Pinpoint the cell where the given text exists, returning its (X, Y) midpoint coordinate. 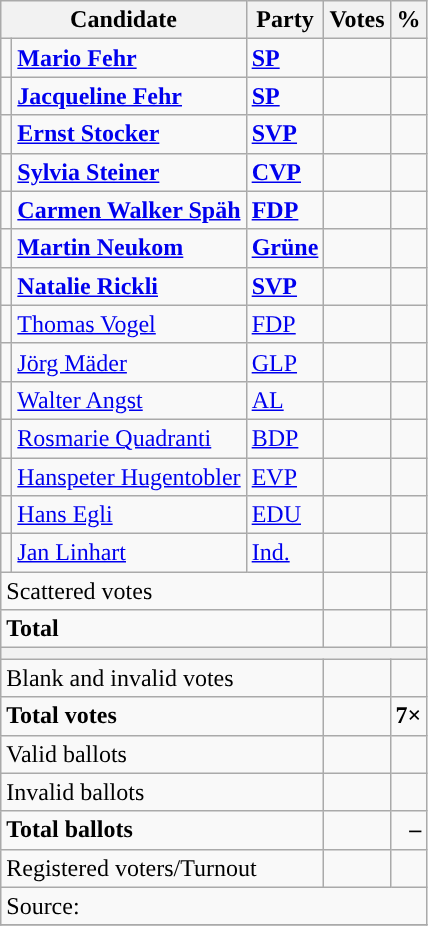
EDU (285, 515)
AL (285, 400)
– (408, 830)
Rosmarie Quadranti (129, 438)
Ind. (285, 553)
Hans Egli (129, 515)
Valid ballots (162, 754)
Scattered votes (162, 591)
Invalid ballots (162, 792)
Total ballots (162, 830)
Thomas Vogel (129, 324)
Grüne (285, 248)
Martin Neukom (129, 248)
Blank and invalid votes (162, 678)
CVP (285, 172)
Jörg Mäder (129, 362)
GLP (285, 362)
Jacqueline Fehr (129, 96)
% (408, 20)
Mario Fehr (129, 58)
Jan Linhart (129, 553)
Walter Angst (129, 400)
BDP (285, 438)
Carmen Walker Späh (129, 210)
EVP (285, 477)
Ernst Stocker (129, 134)
Votes (357, 20)
Total (162, 629)
Party (285, 20)
Sylvia Steiner (129, 172)
Candidate (124, 20)
Source: (214, 906)
Hanspeter Hugentobler (129, 477)
Registered voters/Turnout (162, 868)
Total votes (162, 716)
7× (408, 716)
Natalie Rickli (129, 286)
